Provide the [X, Y] coordinate of the cell's center where the given text is located.  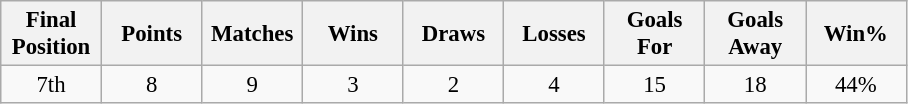
2 [454, 85]
Losses [554, 34]
Goals Away [756, 34]
Goals For [654, 34]
4 [554, 85]
18 [756, 85]
8 [152, 85]
3 [354, 85]
Final Position [52, 34]
9 [252, 85]
15 [654, 85]
Points [152, 34]
44% [856, 85]
Win% [856, 34]
Wins [354, 34]
7th [52, 85]
Matches [252, 34]
Draws [454, 34]
